Determine the [X, Y] coordinate at the center of the cell enclosing the given text.  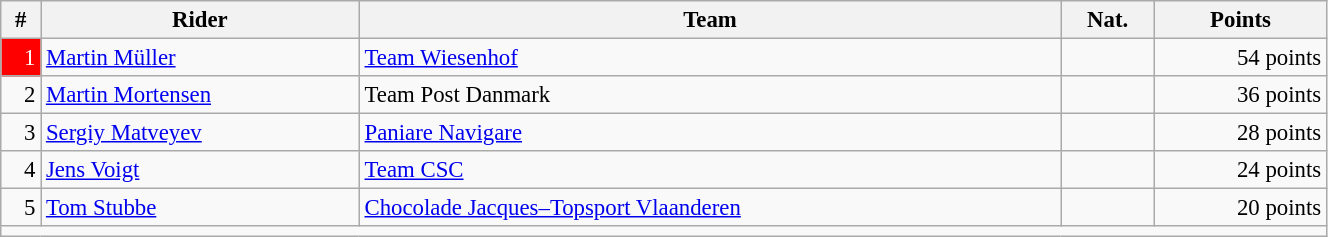
3 [21, 133]
Team CSC [710, 170]
Paniare Navigare [710, 133]
Martin Mortensen [200, 95]
Points [1241, 20]
5 [21, 208]
Sergiy Matveyev [200, 133]
4 [21, 170]
Tom Stubbe [200, 208]
28 points [1241, 133]
1 [21, 58]
Team Wiesenhof [710, 58]
Nat. [1108, 20]
Team Post Danmark [710, 95]
2 [21, 95]
36 points [1241, 95]
54 points [1241, 58]
20 points [1241, 208]
Team [710, 20]
# [21, 20]
Martin Müller [200, 58]
Rider [200, 20]
24 points [1241, 170]
Jens Voigt [200, 170]
Chocolade Jacques–Topsport Vlaanderen [710, 208]
